Pinpoint the cell where the given text exists, returning its [X, Y] midpoint coordinate. 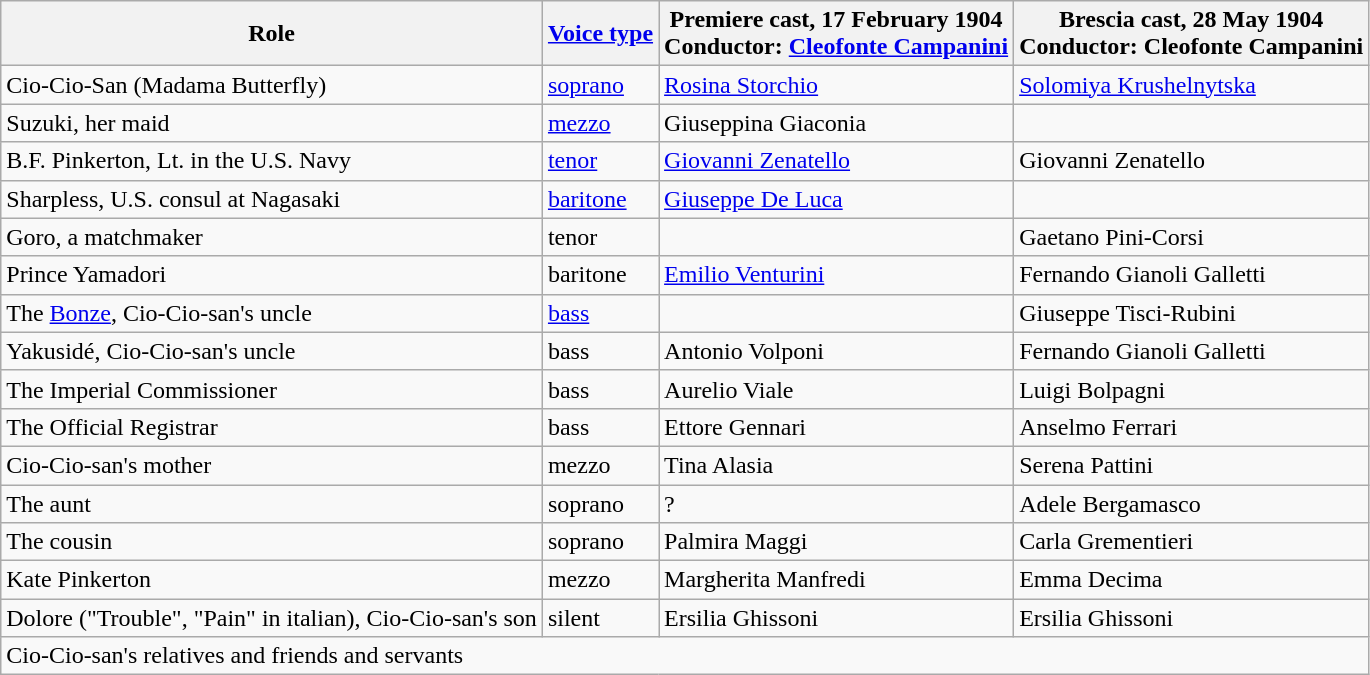
The aunt [272, 503]
Role [272, 34]
Cio-Cio-San (Madama Butterfly) [272, 85]
Antonio Volponi [836, 351]
Emma Decima [1192, 580]
Brescia cast, 28 May 1904Conductor: Cleofonte Campanini [1192, 34]
Goro, a matchmaker [272, 237]
Tina Alasia [836, 465]
Cio-Cio-san's mother [272, 465]
Emilio Venturini [836, 275]
Margherita Manfredi [836, 580]
Premiere cast, 17 February 1904Conductor: Cleofonte Campanini [836, 34]
Anselmo Ferrari [1192, 427]
Giuseppe De Luca [836, 199]
B.F. Pinkerton, Lt. in the U.S. Navy [272, 161]
Aurelio Viale [836, 389]
Voice type [600, 34]
The cousin [272, 542]
Cio-Cio-san's relatives and friends and servants [685, 656]
The Imperial Commissioner [272, 389]
Yakusidé, Cio-Cio-san's uncle [272, 351]
Sharpless, U.S. consul at Nagasaki [272, 199]
Solomiya Krushelnytska [1192, 85]
Carla Grementieri [1192, 542]
silent [600, 618]
Adele Bergamasco [1192, 503]
Dolore ("Trouble", "Pain" in italian), Cio-Cio-san's son [272, 618]
Giuseppe Tisci-Rubini [1192, 313]
Luigi Bolpagni [1192, 389]
Ettore Gennari [836, 427]
Prince Yamadori [272, 275]
Kate Pinkerton [272, 580]
Suzuki, her maid [272, 123]
Gaetano Pini-Corsi [1192, 237]
Rosina Storchio [836, 85]
The Official Registrar [272, 427]
Giuseppina Giaconia [836, 123]
Palmira Maggi [836, 542]
? [836, 503]
The Bonze, Cio-Cio-san's uncle [272, 313]
Serena Pattini [1192, 465]
